For the text-containing cell, return its midpoint in (X, Y) coordinate format. 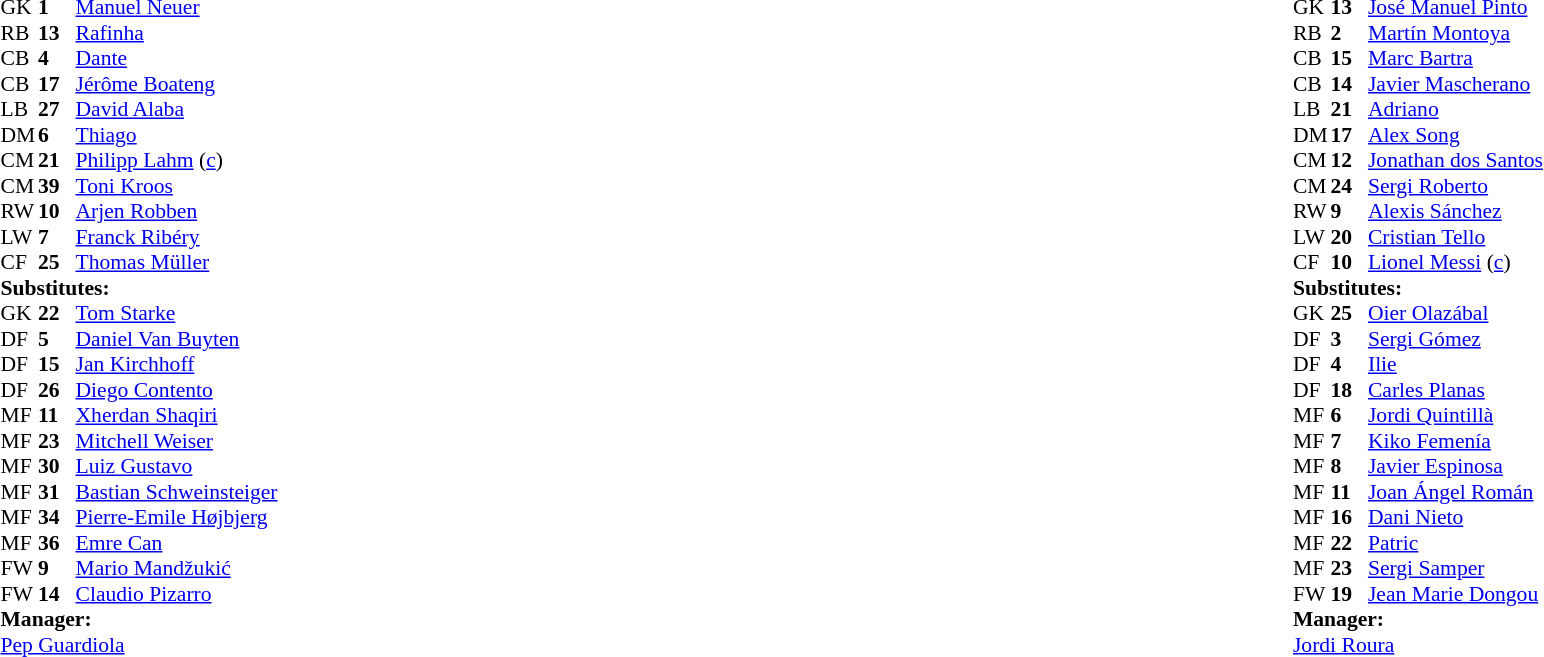
Jordi Quintillà (1456, 415)
36 (57, 543)
Claudio Pizarro (177, 594)
Mitchell Weiser (177, 441)
26 (57, 390)
Alex Song (1456, 135)
Oier Olazábal (1456, 313)
Marc Bartra (1456, 59)
Philipp Lahm (c) (177, 161)
Dani Nieto (1456, 517)
Emre Can (177, 543)
16 (1349, 517)
Lionel Messi (c) (1456, 263)
Pierre-Emile Højbjerg (177, 517)
24 (1349, 186)
Toni Kroos (177, 186)
13 (57, 33)
34 (57, 517)
Bastian Schweinsteiger (177, 492)
Jonathan dos Santos (1456, 161)
Kiko Femenía (1456, 441)
Patric (1456, 543)
Sergi Gómez (1456, 339)
Jérôme Boateng (177, 84)
Adriano (1456, 109)
2 (1349, 33)
Thiago (177, 135)
8 (1349, 467)
Franck Ribéry (177, 237)
Alexis Sánchez (1456, 211)
Jean Marie Dongou (1456, 594)
Daniel Van Buyten (177, 339)
Jan Kirchhoff (177, 365)
5 (57, 339)
Ilie (1456, 365)
Javier Mascherano (1456, 84)
Mario Mandžukić (177, 569)
39 (57, 186)
Thomas Müller (177, 263)
Martín Montoya (1456, 33)
Diego Contento (177, 390)
31 (57, 492)
David Alaba (177, 109)
3 (1349, 339)
12 (1349, 161)
Arjen Robben (177, 211)
Joan Ángel Román (1456, 492)
Cristian Tello (1456, 237)
20 (1349, 237)
Tom Starke (177, 313)
Dante (177, 59)
Carles Planas (1456, 390)
18 (1349, 390)
Xherdan Shaqiri (177, 415)
19 (1349, 594)
30 (57, 467)
Sergi Samper (1456, 569)
Rafinha (177, 33)
Javier Espinosa (1456, 467)
Luiz Gustavo (177, 467)
27 (57, 109)
Sergi Roberto (1456, 186)
